Search for the cell housing the specified text and yield its (x, y) center coordinate. 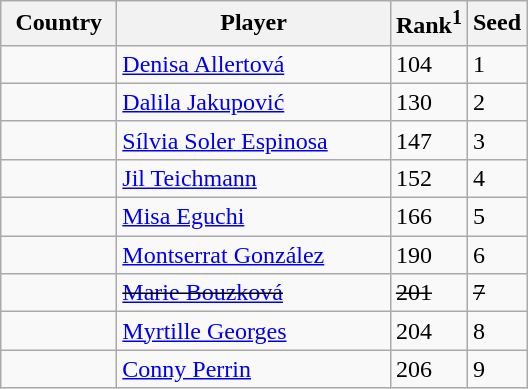
204 (428, 331)
Player (254, 24)
Jil Teichmann (254, 178)
166 (428, 217)
Denisa Allertová (254, 64)
Myrtille Georges (254, 331)
9 (496, 369)
Montserrat González (254, 255)
5 (496, 217)
Sílvia Soler Espinosa (254, 140)
3 (496, 140)
206 (428, 369)
Marie Bouzková (254, 293)
4 (496, 178)
201 (428, 293)
Misa Eguchi (254, 217)
147 (428, 140)
6 (496, 255)
104 (428, 64)
Country (59, 24)
190 (428, 255)
130 (428, 102)
7 (496, 293)
Rank1 (428, 24)
Conny Perrin (254, 369)
152 (428, 178)
1 (496, 64)
Dalila Jakupović (254, 102)
2 (496, 102)
8 (496, 331)
Seed (496, 24)
